Pinpoint the cell where the given text exists, returning its [X, Y] midpoint coordinate. 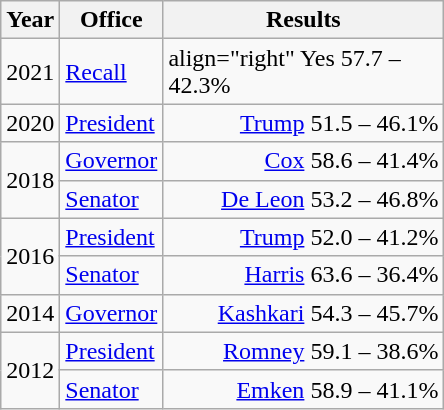
Trump 52.0 – 41.2% [304, 237]
Emken 58.9 – 41.1% [304, 389]
Recall [112, 72]
2021 [30, 72]
Trump 51.5 – 46.1% [304, 123]
Results [304, 20]
Kashkari 54.3 – 45.7% [304, 313]
De Leon 53.2 – 46.8% [304, 199]
Year [30, 20]
Office [112, 20]
Harris 63.6 – 36.4% [304, 275]
Cox 58.6 – 41.4% [304, 161]
2012 [30, 370]
2018 [30, 180]
2020 [30, 123]
2016 [30, 256]
Romney 59.1 – 38.6% [304, 351]
align="right" Yes 57.7 – 42.3% [304, 72]
2014 [30, 313]
